Extract the (x, y) coordinate from the center of the cell holding the provided text.  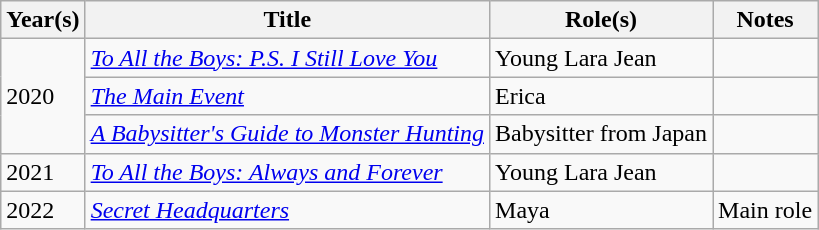
2020 (43, 96)
Maya (602, 210)
Babysitter from Japan (602, 134)
To All the Boys: P.S. I Still Love You (287, 58)
Secret Headquarters (287, 210)
Role(s) (602, 20)
The Main Event (287, 96)
Main role (766, 210)
Year(s) (43, 20)
Title (287, 20)
Notes (766, 20)
To All the Boys: Always and Forever (287, 172)
2022 (43, 210)
Erica (602, 96)
A Babysitter's Guide to Monster Hunting (287, 134)
2021 (43, 172)
